Pinpoint the cell where the given text exists, returning its [X, Y] midpoint coordinate. 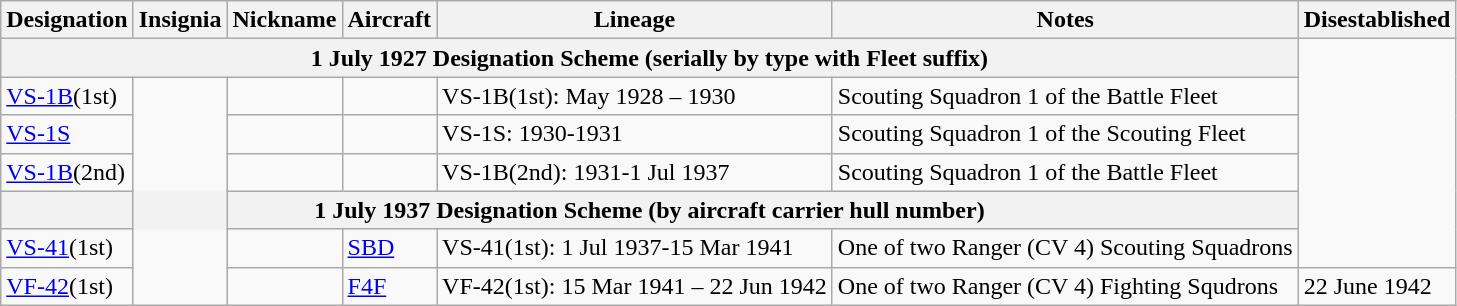
22 June 1942 [1377, 286]
VS-41(1st): 1 Jul 1937-15 Mar 1941 [635, 248]
VS-1B(1st): May 1928 – 1930 [635, 96]
Aircraft [390, 20]
Notes [1065, 20]
One of two Ranger (CV 4) Scouting Squadrons [1065, 248]
SBD [390, 248]
Designation [67, 20]
Lineage [635, 20]
1 July 1927 Designation Scheme (serially by type with Fleet suffix) [650, 58]
Disestablished [1377, 20]
VS-41(1st) [67, 248]
VS-1S: 1930-1931 [635, 134]
Nickname [284, 20]
VS-1S [67, 134]
Insignia [180, 20]
VF-42(1st): 15 Mar 1941 – 22 Jun 1942 [635, 286]
VS-1B(1st) [67, 96]
VS-1B(2nd) [67, 172]
VF-42(1st) [67, 286]
One of two Ranger (CV 4) Fighting Squdrons [1065, 286]
1 July 1937 Designation Scheme (by aircraft carrier hull number) [650, 210]
VS-1B(2nd): 1931-1 Jul 1937 [635, 172]
Scouting Squadron 1 of the Scouting Fleet [1065, 134]
F4F [390, 286]
